Output the [x, y] coordinate of the center of the cell containing the given text.  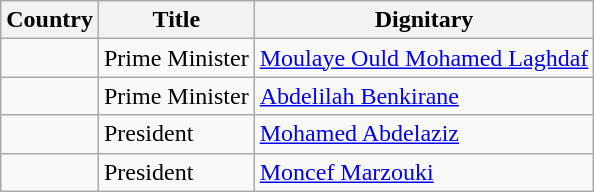
Mohamed Abdelaziz [424, 134]
Abdelilah Benkirane [424, 96]
Dignitary [424, 20]
Country [50, 20]
Moulaye Ould Mohamed Laghdaf [424, 58]
Title [176, 20]
Moncef Marzouki [424, 172]
